Determine the [x, y] coordinate at the center of the cell enclosing the given text.  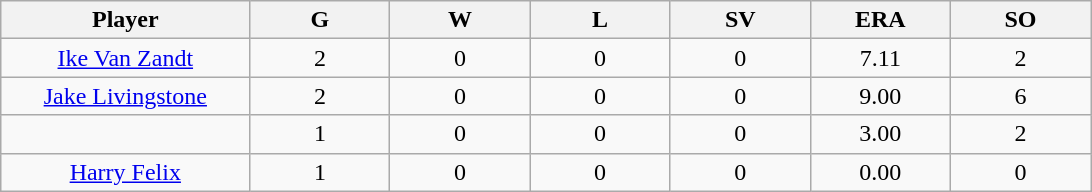
SV [740, 20]
3.00 [880, 134]
Player [126, 20]
9.00 [880, 96]
6 [1020, 96]
L [600, 20]
7.11 [880, 58]
Jake Livingstone [126, 96]
Harry Felix [126, 172]
0.00 [880, 172]
G [320, 20]
Ike Van Zandt [126, 58]
ERA [880, 20]
SO [1020, 20]
W [460, 20]
